Identify which cell holds the provided text, then report its [X, Y] central coordinate. 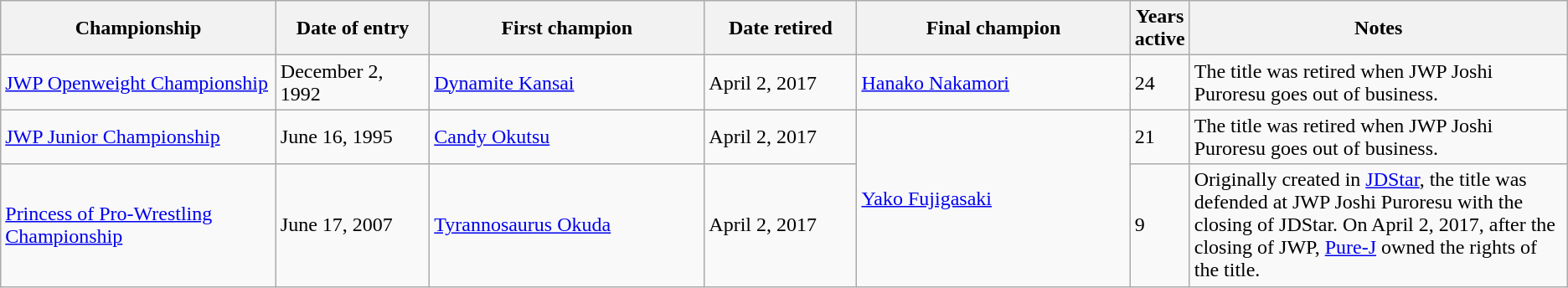
JWP Junior Championship [139, 137]
Candy Okutsu [567, 137]
Dynamite Kansai [567, 82]
Princess of Pro-Wrestling Championship [139, 225]
21 [1159, 137]
Championship [139, 28]
Tyrannosaurus Okuda [567, 225]
9 [1159, 225]
Notes [1379, 28]
Hanako Nakamori [993, 82]
June 17, 2007 [352, 225]
JWP Openweight Championship [139, 82]
December 2, 1992 [352, 82]
June 16, 1995 [352, 137]
First champion [567, 28]
Yako Fujigasaki [993, 198]
Date retired [781, 28]
24 [1159, 82]
Final champion [993, 28]
Years active [1159, 28]
Date of entry [352, 28]
